Return (X, Y) of the center of cell containing provided text 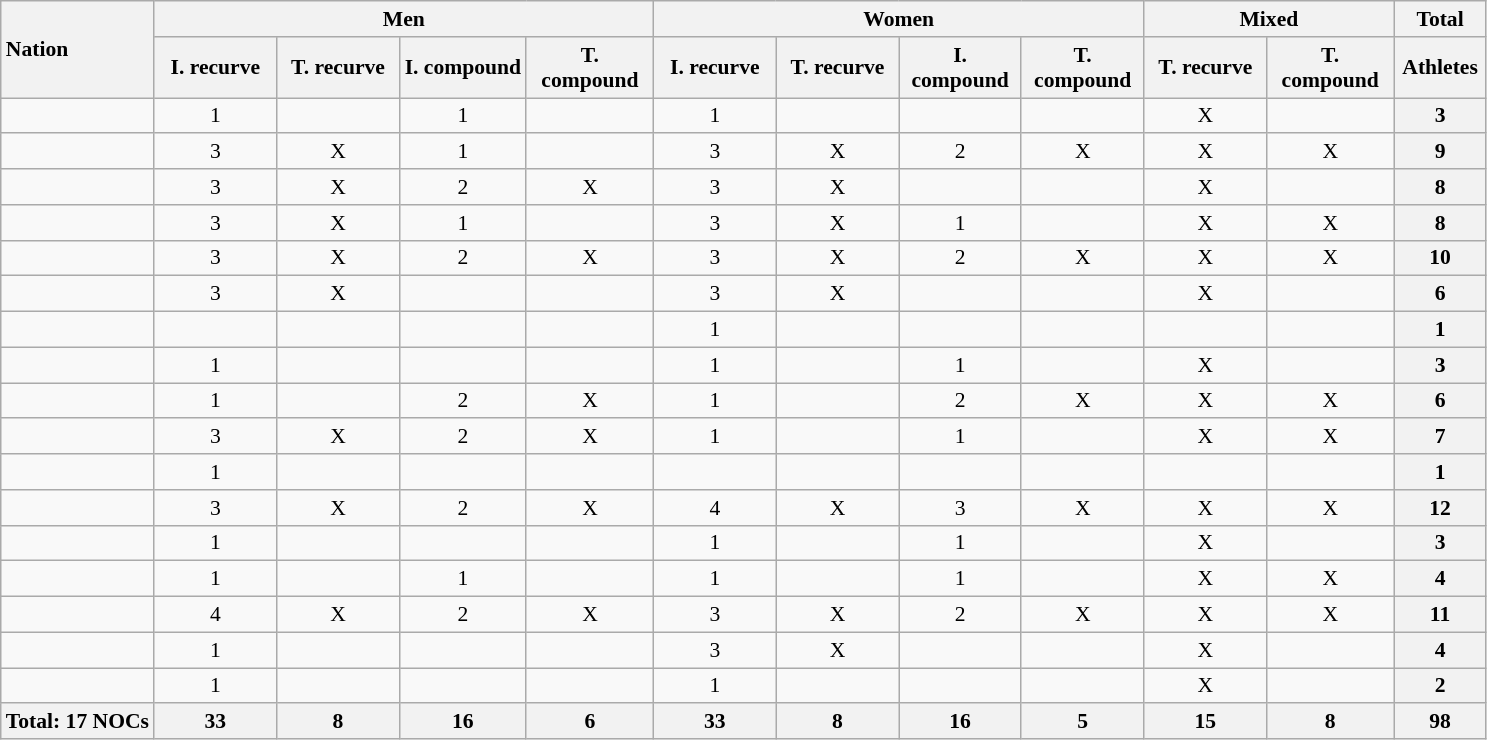
11 (1440, 615)
Total (1440, 19)
Nation (78, 50)
Athletes (1440, 68)
Women (899, 19)
9 (1440, 152)
Total: 17 NOCs (78, 722)
Men (404, 19)
5 (1082, 722)
15 (1206, 722)
Mixed (1269, 19)
12 (1440, 508)
98 (1440, 722)
10 (1440, 258)
7 (1440, 437)
